From the cell containing the given text, extract its center point as (x, y) coordinate. 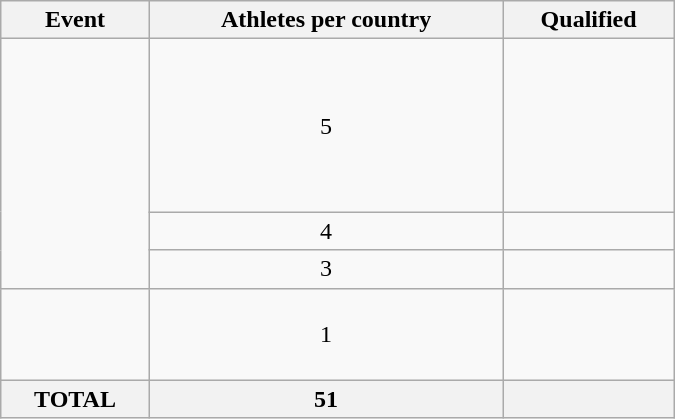
Athletes per country (326, 20)
Event (75, 20)
Qualified (588, 20)
3 (326, 269)
1 (326, 334)
TOTAL (75, 399)
4 (326, 231)
5 (326, 126)
51 (326, 399)
